Return [X, Y] of the center of cell containing provided text 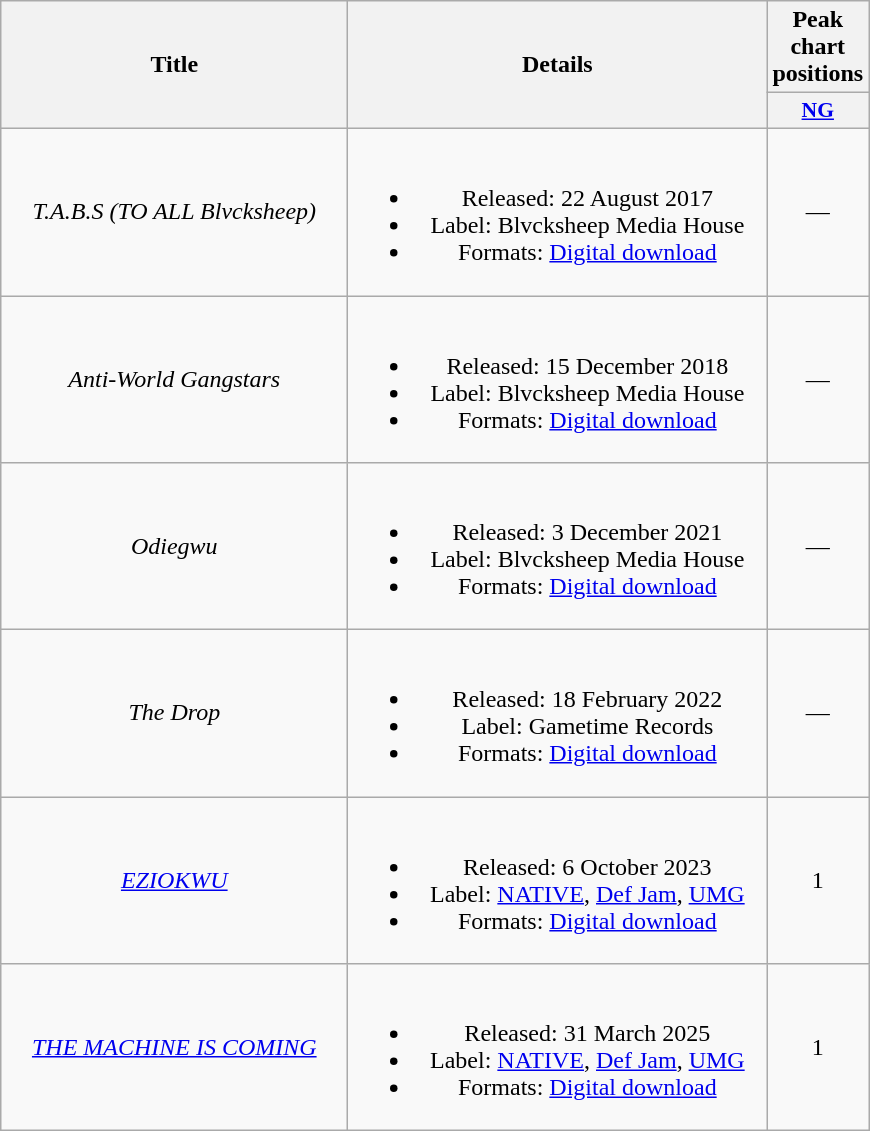
T.A.B.S (TO ALL Blvcksheep) [174, 212]
Odiegwu [174, 546]
Details [558, 65]
The Drop [174, 714]
Anti-World Gangstars [174, 380]
Released: 31 March 2025Label: NATIVE, Def Jam, UMGFormats: Digital download [558, 1048]
EZIOKWU [174, 880]
THE MACHINE IS COMING [174, 1048]
Released: 3 December 2021Label: Blvcksheep Media HouseFormats: Digital download [558, 546]
Released: 22 August 2017Label: Blvcksheep Media HouseFormats: Digital download [558, 212]
Title [174, 65]
Peak chart positions [818, 47]
NG [818, 111]
Released: 18 February 2022Label: Gametime RecordsFormats: Digital download [558, 714]
Released: 15 December 2018Label: Blvcksheep Media HouseFormats: Digital download [558, 380]
Released: 6 October 2023Label: NATIVE, Def Jam, UMGFormats: Digital download [558, 880]
